Return [x, y] of the center of cell containing provided text 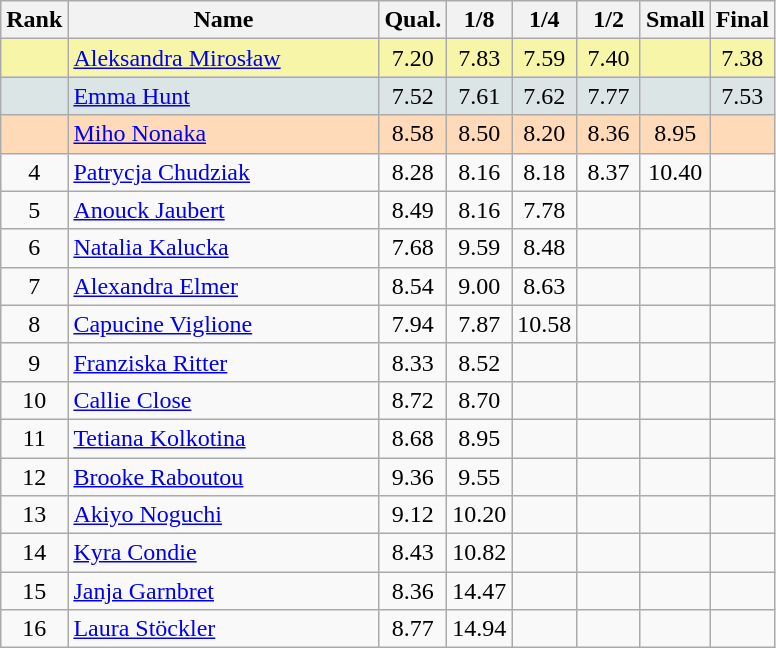
7.20 [413, 58]
Brooke Raboutou [224, 477]
9.59 [480, 248]
7.94 [413, 324]
8.28 [413, 172]
5 [34, 210]
7.68 [413, 248]
7.83 [480, 58]
1/8 [480, 20]
8.18 [544, 172]
7.40 [609, 58]
Final [742, 20]
9.36 [413, 477]
1/2 [609, 20]
10.40 [675, 172]
9.55 [480, 477]
12 [34, 477]
Akiyo Noguchi [224, 515]
8.37 [609, 172]
Capucine Viglione [224, 324]
14 [34, 553]
Tetiana Kolkotina [224, 438]
14.94 [480, 629]
Rank [34, 20]
8.50 [480, 134]
7 [34, 286]
8.52 [480, 362]
Alexandra Elmer [224, 286]
Emma Hunt [224, 96]
14.47 [480, 591]
9.00 [480, 286]
8.20 [544, 134]
7.61 [480, 96]
1/4 [544, 20]
7.78 [544, 210]
Laura Stöckler [224, 629]
7.59 [544, 58]
6 [34, 248]
8.72 [413, 400]
10.58 [544, 324]
7.77 [609, 96]
Qual. [413, 20]
4 [34, 172]
8.68 [413, 438]
Aleksandra Mirosław [224, 58]
Callie Close [224, 400]
8.70 [480, 400]
Franziska Ritter [224, 362]
9 [34, 362]
Natalia Kalucka [224, 248]
8.48 [544, 248]
8.54 [413, 286]
8.33 [413, 362]
Miho Nonaka [224, 134]
11 [34, 438]
8 [34, 324]
7.62 [544, 96]
7.52 [413, 96]
8.49 [413, 210]
Small [675, 20]
10.82 [480, 553]
8.63 [544, 286]
7.38 [742, 58]
Anouck Jaubert [224, 210]
10 [34, 400]
13 [34, 515]
Janja Garnbret [224, 591]
Name [224, 20]
Patrycja Chudziak [224, 172]
8.43 [413, 553]
7.87 [480, 324]
10.20 [480, 515]
7.53 [742, 96]
8.58 [413, 134]
8.77 [413, 629]
Kyra Condie [224, 553]
16 [34, 629]
9.12 [413, 515]
15 [34, 591]
